Return the [X, Y] coordinate for the center point of the cell that contains the specified text.  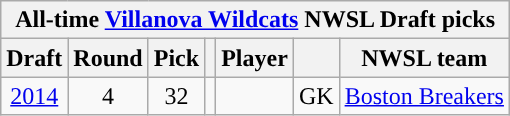
Boston Breakers [424, 96]
2014 [34, 96]
Pick [176, 58]
NWSL team [424, 58]
Round [108, 58]
32 [176, 96]
4 [108, 96]
Player [255, 58]
Draft [34, 58]
GK [316, 96]
All-time Villanova Wildcats NWSL Draft picks [256, 20]
